Determine the [x, y] coordinate at the center of the cell enclosing the given text.  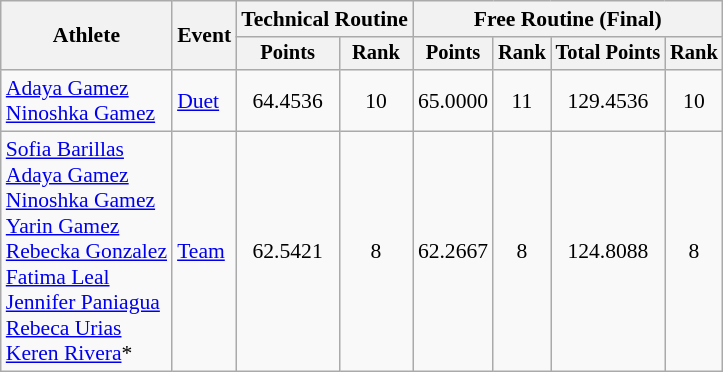
65.0000 [453, 100]
129.4536 [608, 100]
Duet [204, 100]
11 [522, 100]
62.2667 [453, 252]
Athlete [86, 36]
62.5421 [288, 252]
Team [204, 252]
124.8088 [608, 252]
64.4536 [288, 100]
Free Routine (Final) [568, 19]
Total Points [608, 54]
Sofia BarillasAdaya GamezNinoshka GamezYarin GamezRebecka GonzalezFatima LealJennifer PaniaguaRebeca UriasKeren Rivera* [86, 252]
Adaya GamezNinoshka Gamez [86, 100]
Technical Routine [324, 19]
Event [204, 36]
